Determine the (X, Y) coordinate at the center of the cell enclosing the given text.  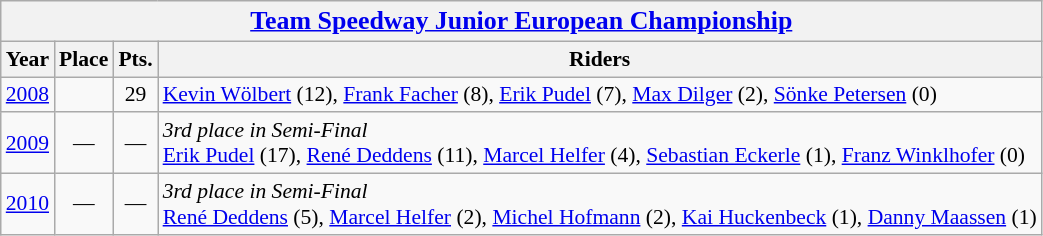
3rd place in Semi-Final Erik Pudel (17), René Deddens (11), Marcel Helfer (4), Sebastian Eckerle (1), Franz Winklhofer (0) (600, 144)
Kevin Wölbert (12), Frank Facher (8), Erik Pudel (7), Max Dilger (2), Sönke Petersen (0) (600, 95)
3rd place in Semi-Final René Deddens (5), Marcel Helfer (2), Michel Hofmann (2), Kai Huckenbeck (1), Danny Maassen (1) (600, 204)
2008 (28, 95)
2009 (28, 144)
Team Speedway Junior European Championship (522, 21)
Riders (600, 59)
Year (28, 59)
2010 (28, 204)
Place (84, 59)
Pts. (135, 59)
29 (135, 95)
